Determine the (X, Y) coordinate at the center of the cell enclosing the given text.  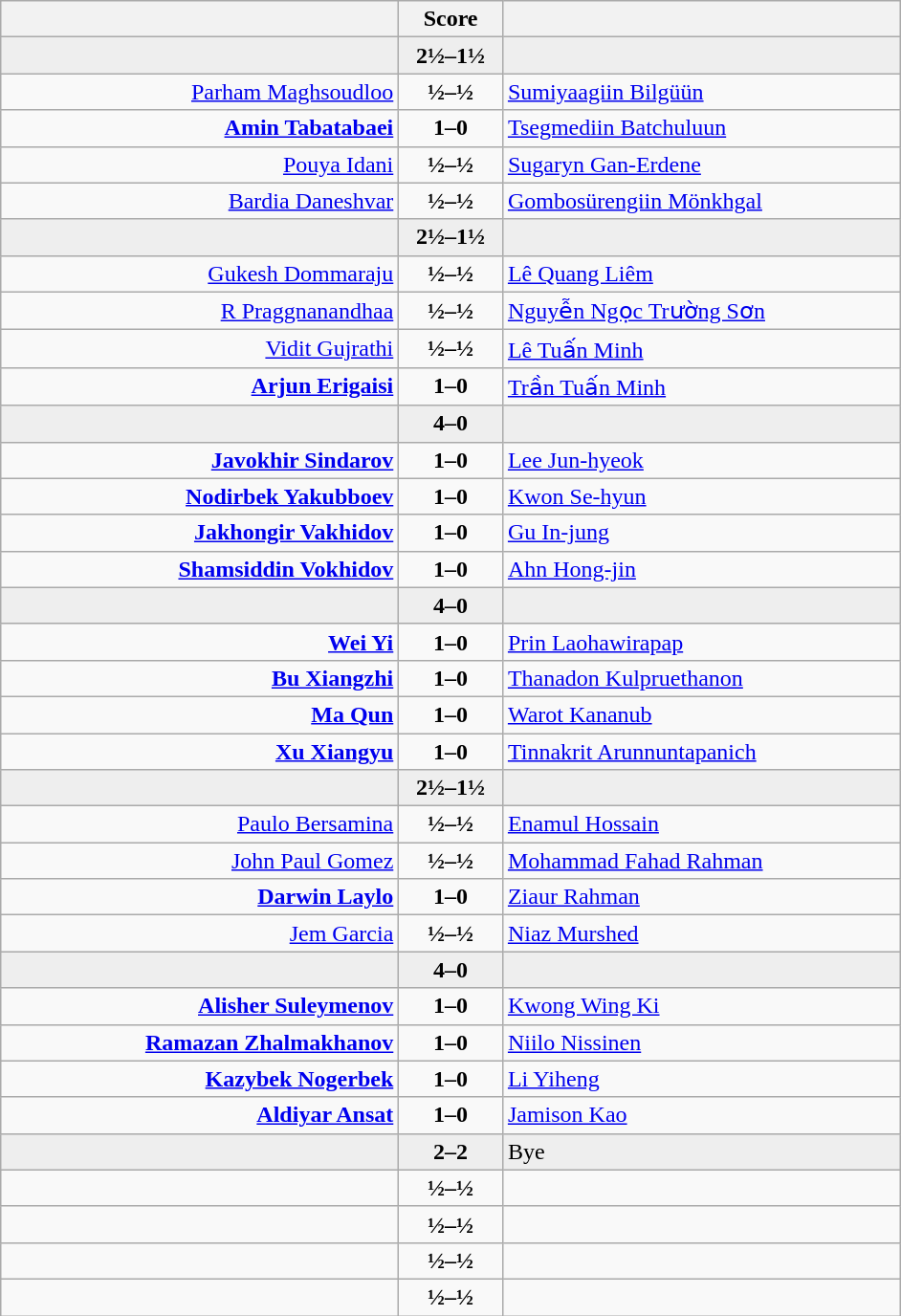
Trần Tuấn Minh (701, 386)
Ziaur Rahman (701, 897)
Tsegmediin Batchuluun (701, 128)
Thanadon Kulpruethanon (701, 678)
Gukesh Dommaraju (200, 274)
Parham Maghsoudloo (200, 92)
Niaz Murshed (701, 933)
Ramazan Zhalmakhanov (200, 1042)
Pouya Idani (200, 164)
Kwon Se-hyun (701, 496)
Nguyễn Ngọc Trường Sơn (701, 311)
Xu Xiangyu (200, 751)
Jem Garcia (200, 933)
Bardia Daneshvar (200, 201)
Niilo Nissinen (701, 1042)
Paulo Bersamina (200, 824)
Enamul Hossain (701, 824)
Bye (701, 1151)
Kazybek Nogerbek (200, 1079)
Lee Jun-hyeok (701, 460)
Lê Quang Liêm (701, 274)
Warot Kananub (701, 714)
Arjun Erigaisi (200, 386)
Nodirbek Yakubboev (200, 496)
Wei Yi (200, 642)
Score (451, 19)
Li Yiheng (701, 1079)
Sumiyaagiin Bilgüün (701, 92)
Mohammad Fahad Rahman (701, 861)
Alisher Suleymenov (200, 1006)
Gu In-jung (701, 533)
Ma Qun (200, 714)
Vidit Gujrathi (200, 349)
Ahn Hong-jin (701, 569)
Amin Tabatabaei (200, 128)
Shamsiddin Vokhidov (200, 569)
Bu Xiangzhi (200, 678)
Tinnakrit Arunnuntapanich (701, 751)
Jamison Kao (701, 1115)
Aldiyar Ansat (200, 1115)
Gombosürengiin Mönkhgal (701, 201)
Darwin Laylo (200, 897)
Lê Tuấn Minh (701, 349)
Javokhir Sindarov (200, 460)
Jakhongir Vakhidov (200, 533)
Sugaryn Gan-Erdene (701, 164)
John Paul Gomez (200, 861)
Kwong Wing Ki (701, 1006)
Prin Laohawirapap (701, 642)
2–2 (451, 1151)
R Praggnanandhaa (200, 311)
